Return the (X, Y) coordinate for the center point of the cell that contains the specified text.  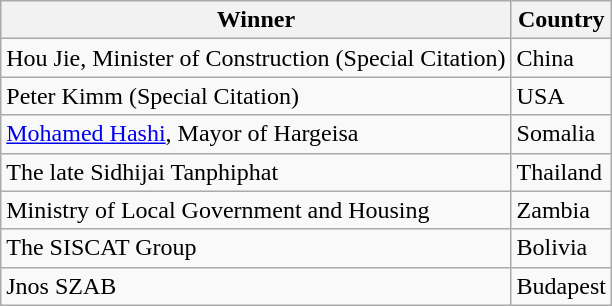
Winner (256, 20)
Bolivia (561, 248)
Zambia (561, 210)
Mohamed Hashi, Mayor of Hargeisa (256, 134)
Hou Jie, Minister of Construction (Special Citation) (256, 58)
Somalia (561, 134)
Ministry of Local Government and Housing (256, 210)
Country (561, 20)
Budapest (561, 286)
The late Sidhijai Tanphiphat (256, 172)
Peter Kimm (Special Citation) (256, 96)
The SISCAT Group (256, 248)
Thailand (561, 172)
China (561, 58)
Jnos SZAB (256, 286)
USA (561, 96)
